Identify which cell holds the provided text, then report its (X, Y) central coordinate. 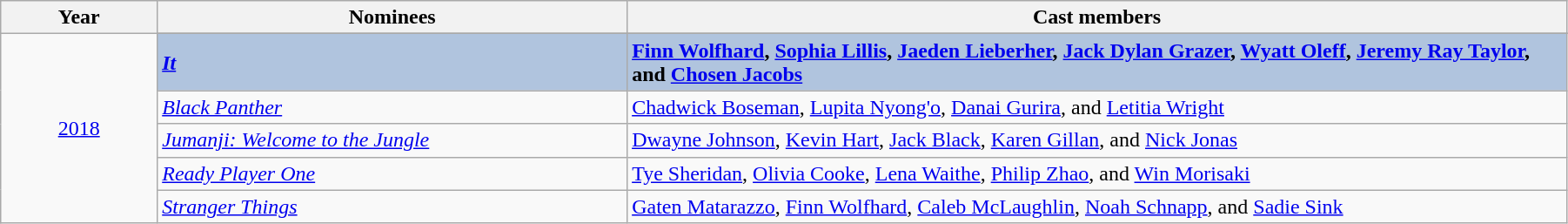
Nominees (392, 17)
Ready Player One (392, 173)
Tye Sheridan, Olivia Cooke, Lena Waithe, Philip Zhao, and Win Morisaki (1097, 173)
Stranger Things (392, 207)
2018 (79, 129)
Jumanji: Welcome to the Jungle (392, 140)
Year (79, 17)
Black Panther (392, 107)
Cast members (1097, 17)
It (392, 63)
Finn Wolfhard, Sophia Lillis, Jaeden Lieberher, Jack Dylan Grazer, Wyatt Oleff, Jeremy Ray Taylor, and Chosen Jacobs (1097, 63)
Gaten Matarazzo, Finn Wolfhard, Caleb McLaughlin, Noah Schnapp, and Sadie Sink (1097, 207)
Chadwick Boseman, Lupita Nyong'o, Danai Gurira, and Letitia Wright (1097, 107)
Dwayne Johnson, Kevin Hart, Jack Black, Karen Gillan, and Nick Jonas (1097, 140)
